Pinpoint the cell where the given text exists, returning its [x, y] midpoint coordinate. 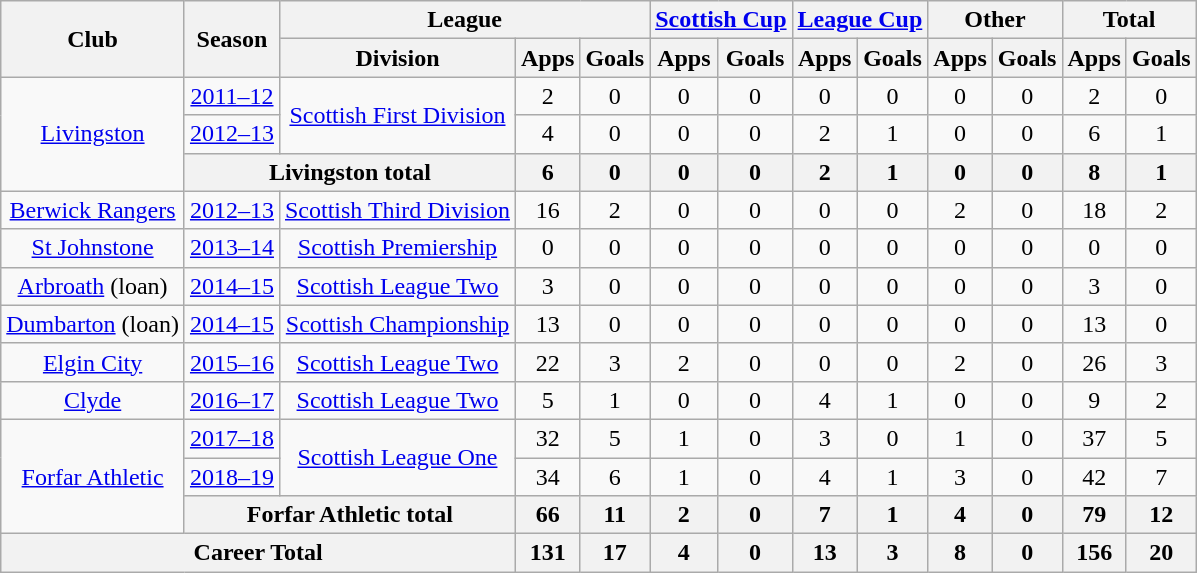
2016–17 [232, 400]
Scottish Premiership [397, 248]
20 [1161, 553]
34 [547, 477]
St Johnstone [93, 248]
Division [397, 58]
17 [615, 553]
Club [93, 39]
Scottish First Division [397, 115]
League [464, 20]
Berwick Rangers [93, 210]
Career Total [258, 553]
Forfar Athletic total [350, 515]
156 [1094, 553]
Arbroath (loan) [93, 286]
Elgin City [93, 362]
12 [1161, 515]
79 [1094, 515]
Scottish Third Division [397, 210]
Scottish Championship [397, 324]
66 [547, 515]
Scottish Cup [721, 20]
37 [1094, 438]
Season [232, 39]
Livingston [93, 134]
Livingston total [350, 172]
22 [547, 362]
42 [1094, 477]
2018–19 [232, 477]
Dumbarton (loan) [93, 324]
2015–16 [232, 362]
Clyde [93, 400]
2017–18 [232, 438]
26 [1094, 362]
9 [1094, 400]
Forfar Athletic [93, 476]
League Cup [860, 20]
2011–12 [232, 96]
131 [547, 553]
Total [1129, 20]
18 [1094, 210]
Other [995, 20]
2013–14 [232, 248]
Scottish League One [397, 457]
16 [547, 210]
32 [547, 438]
11 [615, 515]
